Detect which cell encompasses the target text, then output its [X, Y] center coordinate. 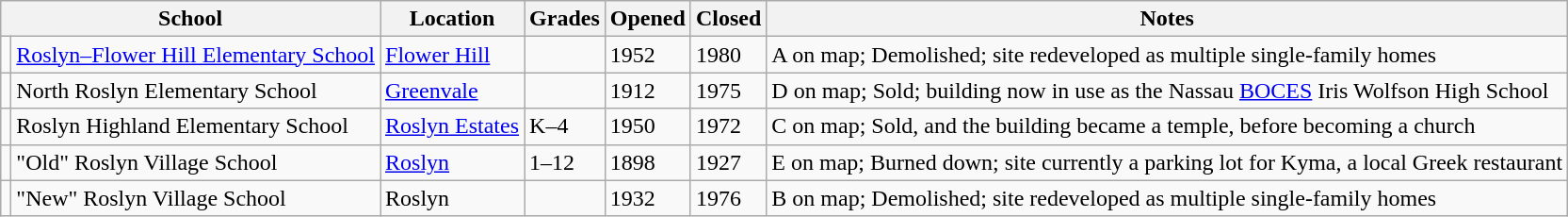
Greenvale [452, 91]
1932 [648, 198]
Roslyn Estates [452, 126]
1972 [728, 126]
D on map; Sold; building now in use as the Nassau BOCES Iris Wolfson High School [1168, 91]
1–12 [565, 162]
Roslyn–Flower Hill Elementary School [196, 55]
Location [452, 19]
"Old" Roslyn Village School [196, 162]
1898 [648, 162]
B on map; Demolished; site redeveloped as multiple single-family homes [1168, 198]
A on map; Demolished; site redeveloped as multiple single-family homes [1168, 55]
Opened [648, 19]
1927 [728, 162]
K–4 [565, 126]
1950 [648, 126]
Grades [565, 19]
1952 [648, 55]
Closed [728, 19]
Flower Hill [452, 55]
North Roslyn Elementary School [196, 91]
School [190, 19]
1976 [728, 198]
C on map; Sold, and the building became a temple, before becoming a church [1168, 126]
1912 [648, 91]
1980 [728, 55]
Roslyn Highland Elementary School [196, 126]
"New" Roslyn Village School [196, 198]
Notes [1168, 19]
1975 [728, 91]
E on map; Burned down; site currently a parking lot for Kyma, a local Greek restaurant [1168, 162]
